Capture the cell that displays the provided text and extract its (x, y) central coordinate. 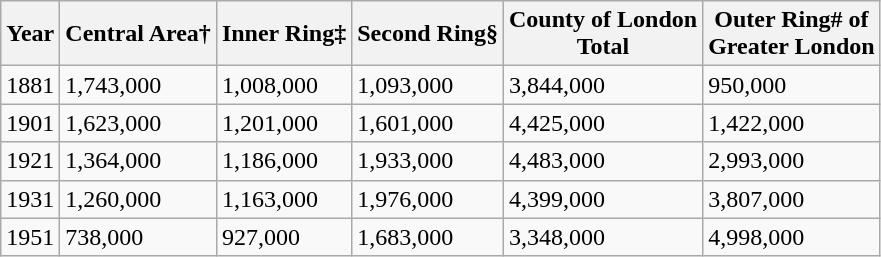
1901 (30, 123)
1931 (30, 199)
1,260,000 (138, 199)
1,743,000 (138, 85)
2,993,000 (792, 161)
950,000 (792, 85)
1921 (30, 161)
1,093,000 (428, 85)
4,399,000 (602, 199)
4,425,000 (602, 123)
Year (30, 34)
1,601,000 (428, 123)
3,807,000 (792, 199)
Second Ring§ (428, 34)
Central Area† (138, 34)
1,201,000 (284, 123)
1,623,000 (138, 123)
1,422,000 (792, 123)
4,483,000 (602, 161)
1,008,000 (284, 85)
1,976,000 (428, 199)
1,933,000 (428, 161)
County of London Total (602, 34)
1,163,000 (284, 199)
4,998,000 (792, 237)
3,348,000 (602, 237)
3,844,000 (602, 85)
927,000 (284, 237)
1951 (30, 237)
Outer Ring# of Greater London (792, 34)
1,364,000 (138, 161)
Inner Ring‡ (284, 34)
1,186,000 (284, 161)
1881 (30, 85)
738,000 (138, 237)
1,683,000 (428, 237)
